Provide the (X, Y) coordinate of the cell's center where the given text is located.  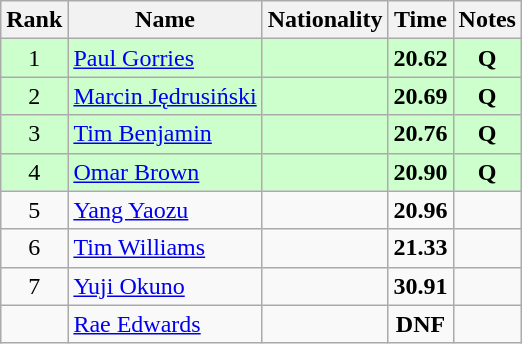
Yuji Okuno (165, 286)
20.76 (420, 134)
Name (165, 20)
Tim Williams (165, 248)
Tim Benjamin (165, 134)
30.91 (420, 286)
5 (34, 210)
Time (420, 20)
3 (34, 134)
6 (34, 248)
20.69 (420, 96)
DNF (420, 324)
Yang Yaozu (165, 210)
Nationality (325, 20)
Omar Brown (165, 172)
2 (34, 96)
Rank (34, 20)
20.96 (420, 210)
Paul Gorries (165, 58)
Marcin Jędrusiński (165, 96)
1 (34, 58)
20.90 (420, 172)
21.33 (420, 248)
20.62 (420, 58)
Rae Edwards (165, 324)
4 (34, 172)
7 (34, 286)
Notes (487, 20)
